Identify which cell holds the provided text, then report its (x, y) central coordinate. 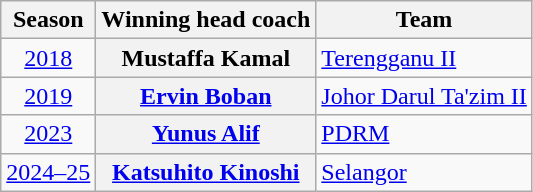
2024–25 (48, 172)
Winning head coach (206, 20)
Yunus Alif (206, 134)
Ervin Boban (206, 96)
2018 (48, 58)
Terengganu II (424, 58)
2023 (48, 134)
Selangor (424, 172)
2019 (48, 96)
Johor Darul Ta'zim II (424, 96)
Season (48, 20)
PDRM (424, 134)
Katsuhito Kinoshi (206, 172)
Mustaffa Kamal (206, 58)
Team (424, 20)
